Detect which cell encompasses the target text, then output its [X, Y] center coordinate. 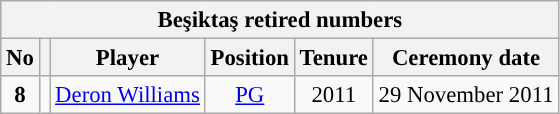
Beşiktaş retired numbers [280, 20]
Ceremony date [466, 58]
Position [250, 58]
No [20, 58]
PG [250, 95]
Player [128, 58]
29 November 2011 [466, 95]
8 [20, 95]
Deron Williams [128, 95]
Tenure [334, 58]
2011 [334, 95]
